Return the (x, y) coordinate for the center point of the cell that contains the specified text.  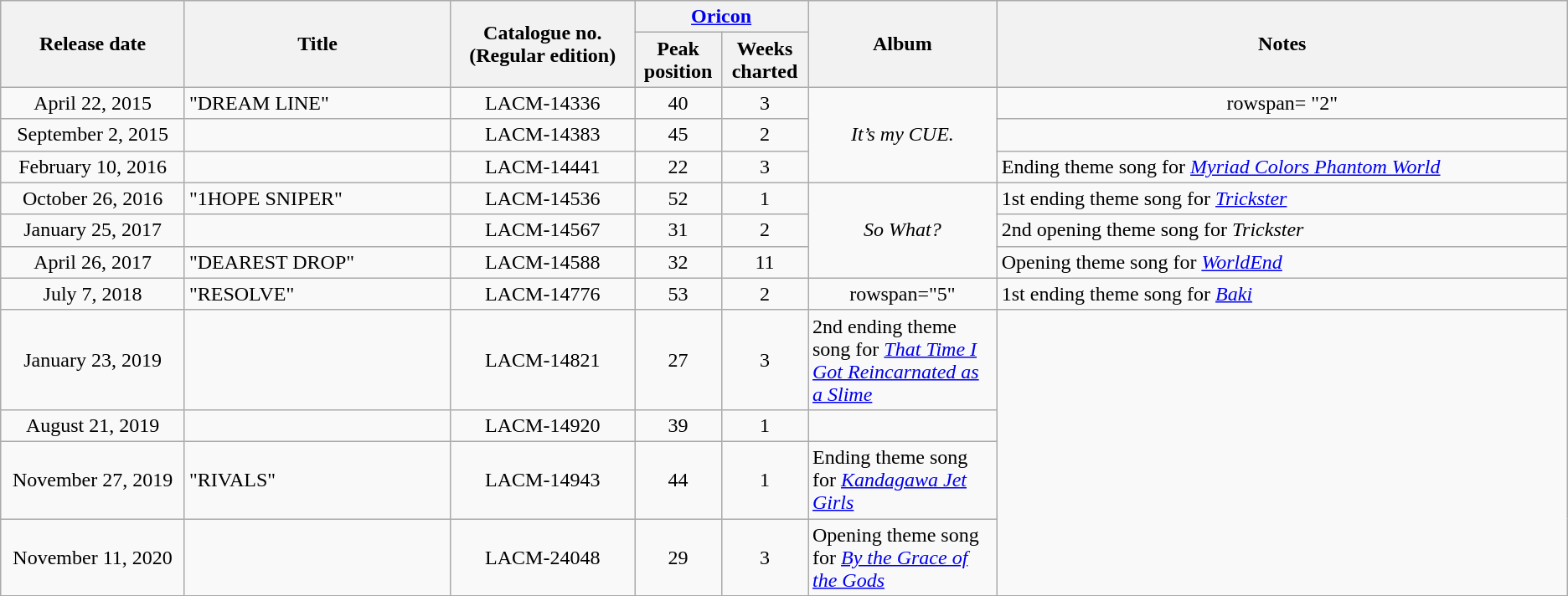
April 22, 2015 (93, 103)
Title (317, 44)
27 (678, 360)
1st ending theme song for Trickster (1282, 198)
Oricon (722, 17)
Notes (1282, 44)
"RIVALS" (317, 480)
LACM-14336 (543, 103)
Ending theme song for Kandagawa Jet Girls (902, 480)
32 (678, 262)
53 (678, 294)
2nd ending theme song for That Time I Got Reincarnated as a Slime (902, 360)
August 21, 2019 (93, 425)
February 10, 2016 (93, 167)
31 (678, 230)
Catalogue no.(Regular edition) (543, 44)
April 26, 2017 (93, 262)
October 26, 2016 (93, 198)
LACM-14567 (543, 230)
So What? (902, 230)
44 (678, 480)
22 (678, 167)
"DEAREST DROP" (317, 262)
LACM-14943 (543, 480)
LACM-24048 (543, 557)
LACM-14588 (543, 262)
29 (678, 557)
"1HOPE SNIPER" (317, 198)
"DREAM LINE" (317, 103)
November 27, 2019 (93, 480)
LACM-14776 (543, 294)
Release date (93, 44)
2nd opening theme song for Trickster (1282, 230)
January 25, 2017 (93, 230)
LACM-14441 (543, 167)
"RESOLVE" (317, 294)
Ending theme song for Myriad Colors Phantom World (1282, 167)
November 11, 2020 (93, 557)
Weekscharted (764, 60)
45 (678, 135)
52 (678, 198)
LACM-14536 (543, 198)
LACM-14821 (543, 360)
11 (764, 262)
rowspan= "2" (1282, 103)
LACM-14920 (543, 425)
rowspan="5" (902, 294)
LACM-14383 (543, 135)
January 23, 2019 (93, 360)
Opening theme song for By the Grace of the Gods (902, 557)
Album (902, 44)
39 (678, 425)
September 2, 2015 (93, 135)
July 7, 2018 (93, 294)
It’s my CUE. (902, 135)
Peakposition (678, 60)
Opening theme song for WorldEnd (1282, 262)
1st ending theme song for Baki (1282, 294)
40 (678, 103)
